Output the [x, y] coordinate of the center of the cell containing the given text.  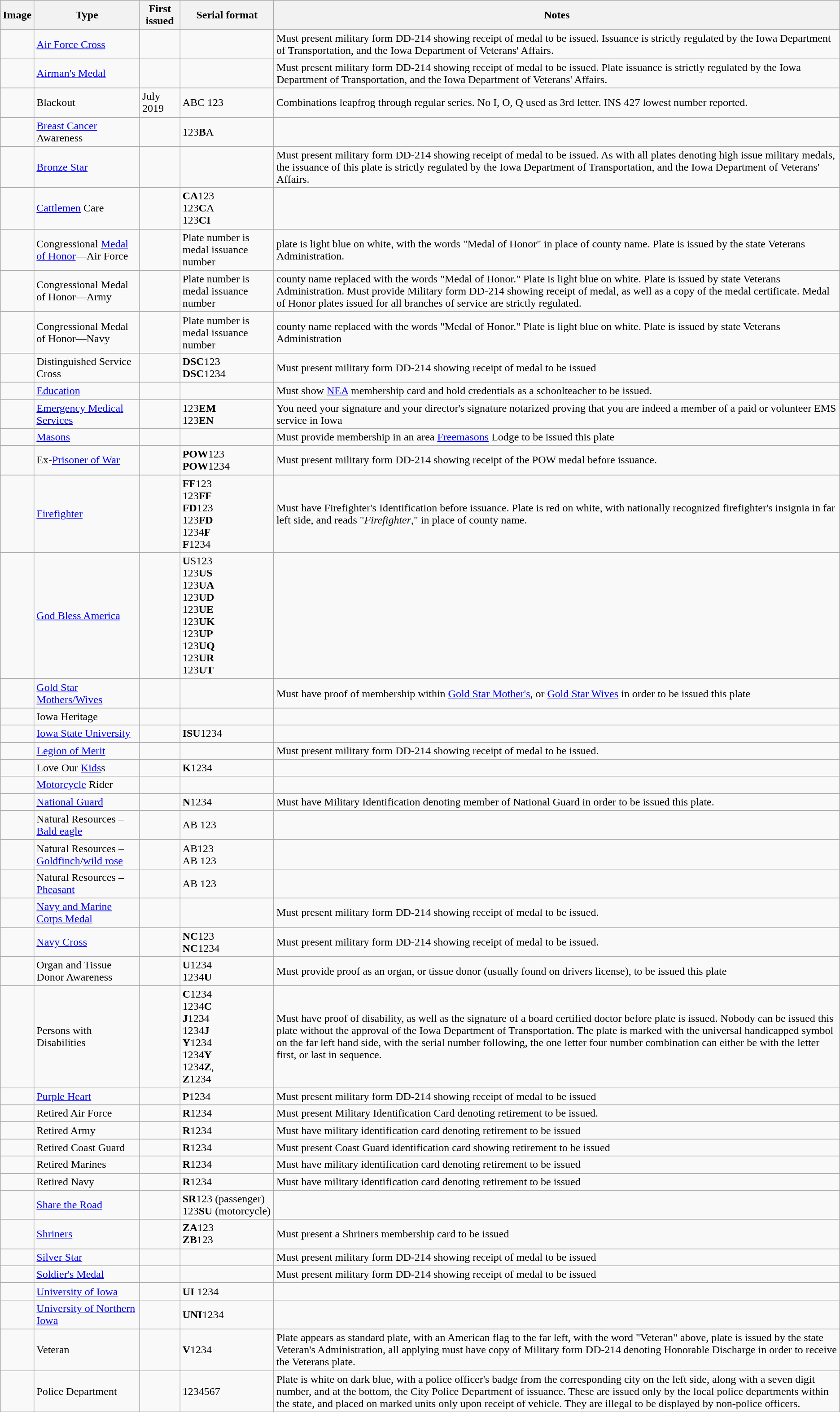
1234567 [227, 1391]
Cattlemen Care [87, 208]
Navy Cross [87, 942]
K1234 [227, 768]
FF123123FFFD123123FD1234FF1234 [227, 514]
Blackout [87, 102]
Retired Air Force [87, 1113]
Must present Military Identification Card denoting retirement to be issued. [556, 1113]
ABC 123 [227, 102]
Must present Coast Guard identification card showing retirement to be issued [556, 1148]
plate is light blue on white, with the words "Medal of Honor" in place of county name. Plate is issued by the state Veterans Administration. [556, 250]
Congressional Medal of Honor—Air Force [87, 250]
Must provide membership in an area Freemasons Lodge to be issued this plate [556, 437]
Image [17, 15]
University of Northern Iowa [87, 1315]
Must present a Shriners membership card to be issued [556, 1234]
Gold Star Mothers/Wives [87, 693]
Must have Military Identification denoting member of National Guard in order to be issued this plate. [556, 802]
Education [87, 391]
Distinguished Service Cross [87, 367]
Must present military form DD-214 showing receipt of the POW medal before issuance. [556, 461]
First issued [160, 15]
Shriners [87, 1234]
CA123123CA123CI [227, 208]
Retired Navy [87, 1182]
Breast Cancer Awareness [87, 132]
P1234 [227, 1096]
Share the Road [87, 1205]
Soldier's Medal [87, 1274]
Notes [556, 15]
123BA [227, 132]
Airman's Medal [87, 74]
Organ and Tissue Donor Awareness [87, 972]
NC123NC1234 [227, 942]
Silver Star [87, 1257]
Retired Army [87, 1130]
Motorcycle Rider [87, 785]
UNI1234 [227, 1315]
Must have proof of membership within Gold Star Mother's, or Gold Star Wives in order to be issued this plate [556, 693]
Congressional Medal of Honor—Army [87, 291]
Police Department [87, 1391]
Natural Resources – Goldfinch/wild rose [87, 854]
SR123 (passenger)123SU (motorcycle) [227, 1205]
You need your signature and your director's signature notarized proving that you are indeed a member of a paid or volunteer EMS service in Iowa [556, 414]
Veteran [87, 1350]
Firefighter [87, 514]
Must show NEA membership card and hold credentials as a schoolteacher to be issued. [556, 391]
Bronze Star [87, 167]
July 2019 [160, 102]
Retired Coast Guard [87, 1148]
Natural Resources – Bald eagle [87, 825]
Emergency Medical Services [87, 414]
V1234 [227, 1350]
Masons [87, 437]
county name replaced with the words "Medal of Honor." Plate is light blue on white. Plate is issued by state Veterans Administration [556, 332]
Persons with Disabilities [87, 1037]
Legion of Merit [87, 751]
Iowa State University [87, 734]
US123123US123UA123UD123UE123UK123UP123UQ123UR123UT [227, 616]
ZA123ZB123 [227, 1234]
UI 1234 [227, 1291]
Retired Marines [87, 1165]
N1234 [227, 802]
ISU1234 [227, 734]
Congressional Medal of Honor—Navy [87, 332]
National Guard [87, 802]
Type [87, 15]
Navy and Marine Corps Medal [87, 912]
Serial format [227, 15]
Ex-Prisoner of War [87, 461]
Love Our Kidss [87, 768]
Purple Heart [87, 1096]
123EM123EN [227, 414]
Air Force Cross [87, 44]
Combinations leapfrog through regular series. No I, O, Q used as 3rd letter. INS 427 lowest number reported. [556, 102]
POW123POW1234 [227, 461]
Natural Resources – Pheasant [87, 884]
Iowa Heritage [87, 717]
U12341234U [227, 972]
DSC123DSC1234 [227, 367]
Must provide proof as an organ, or tissue donor (usually found on drivers license), to be issued this plate [556, 972]
University of Iowa [87, 1291]
AB123AB 123 [227, 854]
C12341234CJ12341234JY12341234Y1234Z,Z1234 [227, 1037]
God Bless America [87, 616]
